Locate the cell with the specified text and output its [x, y] center coordinate. 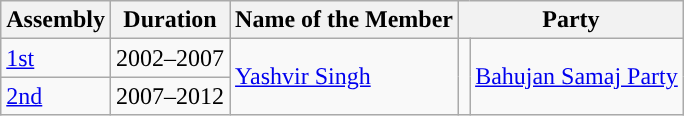
Name of the Member [344, 20]
2002–2007 [170, 58]
Bahujan Samaj Party [577, 77]
2007–2012 [170, 96]
Yashvir Singh [344, 77]
Party [572, 20]
Assembly [56, 20]
1st [56, 58]
Duration [170, 20]
2nd [56, 96]
